Search for the cell housing the specified text and yield its (X, Y) center coordinate. 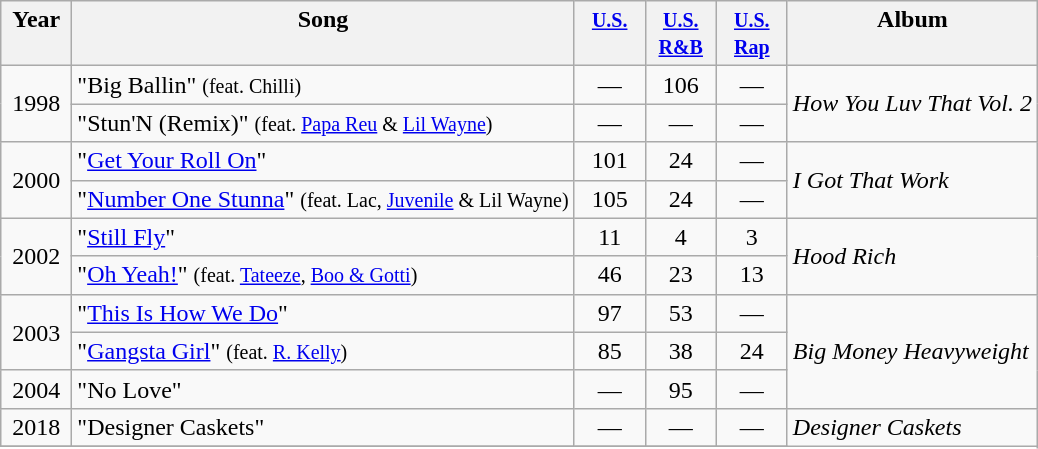
Big Money Heavyweight (912, 351)
2004 (36, 389)
I Got That Work (912, 180)
38 (680, 351)
"Get Your Roll On" (323, 161)
23 (680, 275)
4 (680, 237)
Album (912, 34)
How You Luv That Vol. 2 (912, 104)
2002 (36, 256)
"Number One Stunna" (feat. Lac, Juvenile & Lil Wayne) (323, 199)
85 (610, 351)
"Oh Yeah!" (feat. Tateeze, Boo & Gotti) (323, 275)
U.S.R&B (680, 34)
U.S. (610, 34)
3 (752, 237)
1998 (36, 104)
2018 (36, 427)
95 (680, 389)
Year (36, 34)
"No Love" (323, 389)
97 (610, 313)
"Stun'N (Remix)" (feat. Papa Reu & Lil Wayne) (323, 123)
"This Is How We Do" (323, 313)
105 (610, 199)
"Still Fly" (323, 237)
2000 (36, 180)
Hood Rich (912, 256)
"Designer Caskets" (323, 427)
13 (752, 275)
"Big Ballin" (feat. Chilli) (323, 85)
53 (680, 313)
Song (323, 34)
11 (610, 237)
106 (680, 85)
46 (610, 275)
U.S.Rap (752, 34)
2003 (36, 332)
"Gangsta Girl" (feat. R. Kelly) (323, 351)
101 (610, 161)
Designer Caskets (912, 427)
